Return the (x, y) coordinate for the center point of the cell that contains the specified text.  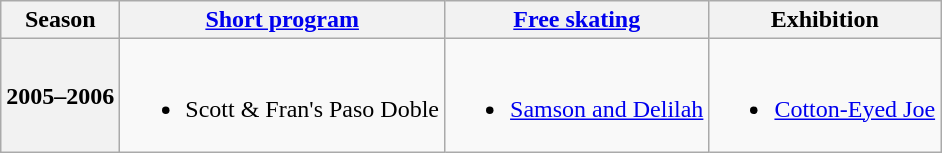
Scott & Fran's Paso Doble (282, 96)
2005–2006 (60, 96)
Free skating (577, 20)
Cotton-Eyed Joe (825, 96)
Exhibition (825, 20)
Season (60, 20)
Samson and Delilah (577, 96)
Short program (282, 20)
